Determine the (x, y) coordinate at the center of the cell enclosing the given text.  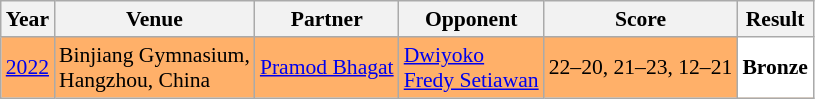
Venue (154, 19)
Bronze (775, 68)
Dwiyoko Fredy Setiawan (472, 68)
Score (641, 19)
Partner (327, 19)
Pramod Bhagat (327, 68)
22–20, 21–23, 12–21 (641, 68)
Opponent (472, 19)
2022 (28, 68)
Year (28, 19)
Binjiang Gymnasium,Hangzhou, China (154, 68)
Result (775, 19)
